Output the (X, Y) coordinate of the center of the cell containing the given text.  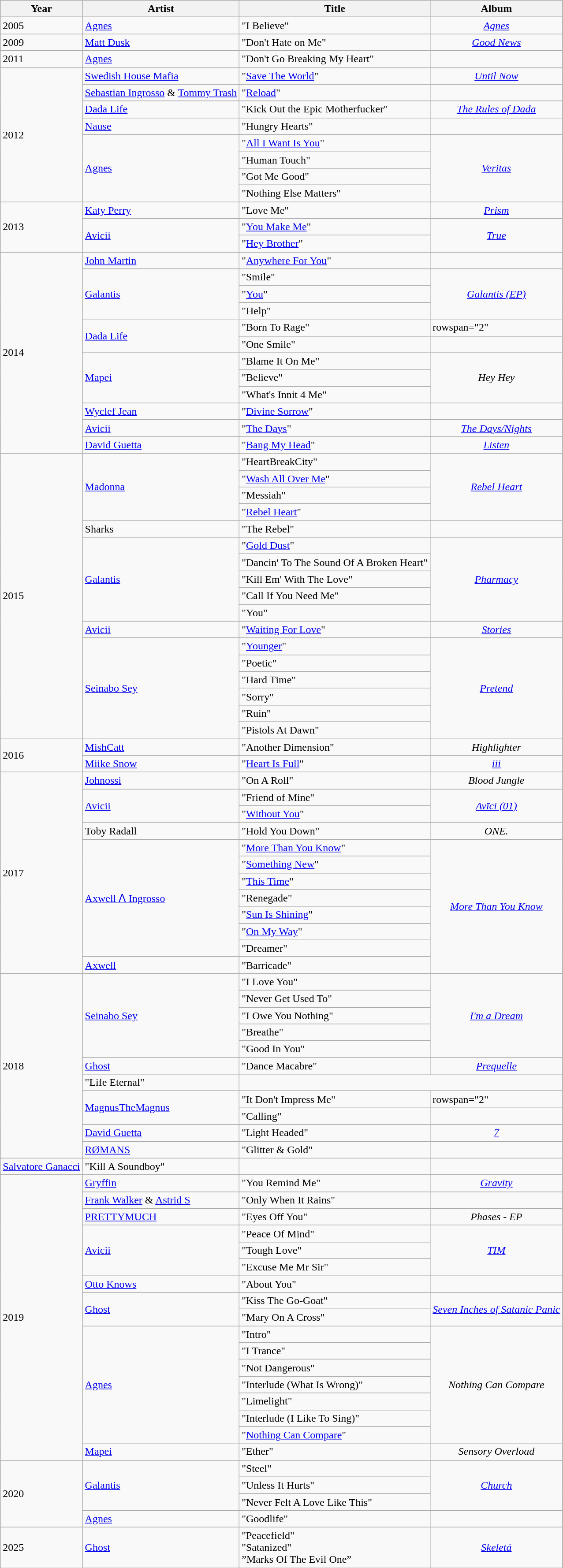
"Life Eternal" (161, 1083)
"Eyes Off You" (335, 1217)
Salvatore Ganacci (41, 1166)
Nothing Can Compare (496, 1385)
Veritas (496, 168)
"Dancin' To The Sound Of A Broken Heart" (335, 562)
"Wash All Over Me" (335, 478)
"Sun Is Shining" (335, 915)
"Interlude (I Like To Sing)" (335, 1418)
"One Smile" (335, 344)
Prequelle (496, 1066)
2016 (41, 756)
"Breathe" (335, 1032)
"All I Want Is You" (335, 143)
Gravity (496, 1183)
"Love Me" (335, 210)
"Another Dimension" (335, 747)
"Something New" (335, 864)
"Hey Brother" (335, 244)
"Without You" (335, 814)
"Excuse Me Mr Sir" (335, 1267)
2005 (41, 26)
"More Than You Know" (335, 848)
2013 (41, 227)
Swedish House Mafia (161, 76)
"On My Way" (335, 931)
I'm a Dream (496, 1015)
"Blame It On Me" (335, 361)
"I Love You" (335, 982)
Frank Walker & Astrid S (161, 1200)
"It Don't Impress Me" (335, 1099)
"What's Innit 4 Me" (335, 395)
Madonna (161, 487)
"Smile" (335, 277)
2012 (41, 134)
Stories (496, 629)
Blood Jungle (496, 781)
"Don't Go Breaking My Heart" (335, 59)
Otto Knows (161, 1284)
"Bang My Head" (335, 445)
Rebel Heart (496, 487)
"You Make Me" (335, 227)
"Peacefield""Satanized"”Marks Of The Evil One” (335, 1547)
2020 (41, 1494)
"I Trance" (335, 1351)
Katy Perry (161, 210)
"Dance Macabre" (335, 1066)
"I Believe" (335, 26)
2025 (41, 1547)
iii (496, 764)
2018 (41, 1066)
"On A Roll" (335, 781)
"Intro" (335, 1334)
"Poetic" (335, 663)
"Ruin" (335, 713)
"Tough Love" (335, 1250)
Avīci (01) (496, 806)
"Limelight" (335, 1401)
Title (335, 9)
"This Time" (335, 881)
ONE. (496, 831)
"Sorry" (335, 696)
"Barricade" (335, 965)
"Nothing Else Matters" (335, 193)
"Believe" (335, 378)
2015 (41, 596)
The Days/Nights (496, 428)
"Unless It Hurts" (335, 1485)
Sensory Overload (496, 1452)
Highlighter (496, 747)
Hey Hey (496, 378)
"Peace Of Mind" (335, 1233)
"Not Dangerous" (335, 1368)
Phases - EP (496, 1217)
"Human Touch" (335, 160)
Prism (496, 210)
"Hungry Hearts" (335, 126)
"Mary On A Cross" (335, 1318)
"Renegade" (335, 898)
7 (496, 1133)
"Interlude (What Is Wrong)" (335, 1385)
"The Rebel" (335, 529)
"Reload" (335, 93)
"Steel" (335, 1468)
"Never Get Used To" (335, 998)
"Never Felt A Love Like This" (335, 1502)
Until Now (496, 76)
"Only When It Rains" (335, 1200)
"Save The World" (335, 76)
Pretend (496, 688)
"Kill Em' With The Love" (335, 579)
Skeletá (496, 1547)
"Heart Is Full" (335, 764)
More Than You Know (496, 906)
"Younger" (335, 646)
2017 (41, 873)
"Gold Dust" (335, 546)
TIM (496, 1250)
"Born To Rage" (335, 328)
"Kill A Soundboy" (161, 1166)
Church (496, 1485)
Nause (161, 126)
"Divine Sorrow" (335, 411)
2009 (41, 42)
Miike Snow (161, 764)
"You Remind Me" (335, 1183)
Good News (496, 42)
Sebastian Ingrosso & Tommy Trash (161, 93)
"Hard Time" (335, 680)
"Nothing Can Compare" (335, 1435)
"Kiss The Go-Goat" (335, 1301)
"Don't Hate on Me" (335, 42)
"Help" (335, 311)
Axwell Ʌ Ingrosso (161, 898)
MagnusTheMagnus (161, 1108)
"Messiah" (335, 495)
"Hold You Down" (335, 831)
"About You" (335, 1284)
"I Owe You Nothing" (335, 1015)
Galantis (EP) (496, 294)
MishCatt (161, 747)
"The Days" (335, 428)
2011 (41, 59)
2019 (41, 1317)
Gryffin (161, 1183)
Axwell (161, 965)
"Call If You Need Me" (335, 596)
Wyclef Jean (161, 411)
"Got Me Good" (335, 176)
2014 (41, 353)
RØMANS (161, 1150)
"Calling" (335, 1116)
Pharmacy (496, 579)
"Good In You" (335, 1049)
The Rules of Dada (496, 109)
PRETTYMUCH (161, 1217)
"Dreamer" (335, 948)
"Anywhere For You" (335, 261)
Seven Inches of Satanic Panic (496, 1309)
"Pistols At Dawn" (335, 730)
"Friend of Mine" (335, 797)
"Glitter & Gold" (335, 1150)
"HeartBreakCity" (335, 462)
Listen (496, 445)
"Light Headed" (335, 1133)
Johnossi (161, 781)
"Kick Out the Epic Motherfucker" (335, 109)
"Waiting For Love" (335, 629)
Album (496, 9)
Toby Radall (161, 831)
"Goodlife" (335, 1519)
Artist (161, 9)
Matt Dusk (161, 42)
"Ether" (335, 1452)
True (496, 235)
Year (41, 9)
John Martin (161, 261)
"Rebel Heart" (335, 512)
Sharks (161, 529)
